Pinpoint the cell where the given text exists, returning its (X, Y) midpoint coordinate. 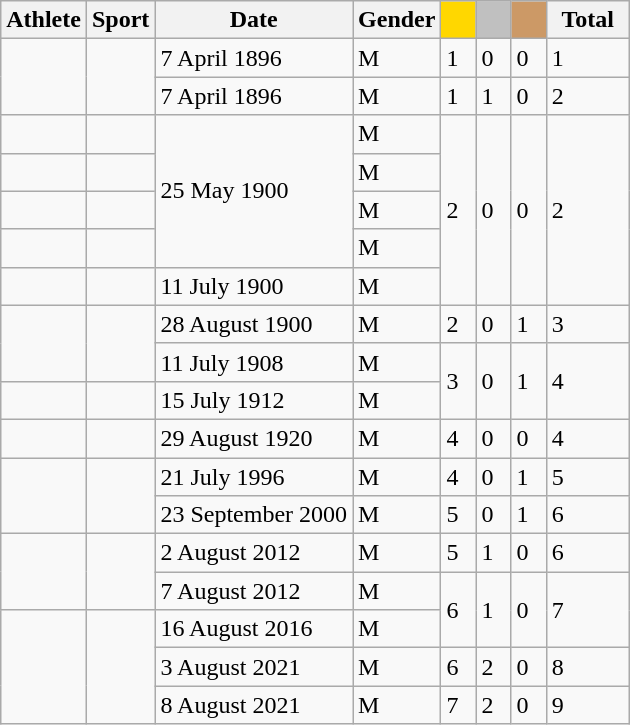
16 August 2016 (254, 629)
7 August 2012 (254, 591)
Athlete (44, 20)
Sport (120, 20)
9 (588, 705)
28 August 1900 (254, 324)
8 (588, 667)
25 May 1900 (254, 191)
21 July 1996 (254, 477)
Date (254, 20)
Total (588, 20)
2 August 2012 (254, 553)
8 August 2021 (254, 705)
23 September 2000 (254, 515)
11 July 1908 (254, 362)
29 August 1920 (254, 438)
11 July 1900 (254, 286)
Gender (397, 20)
15 July 1912 (254, 400)
3 August 2021 (254, 667)
